Return the [X, Y] coordinate for the center point of the cell that contains the specified text.  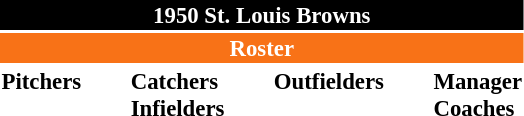
Roster [262, 48]
1950 St. Louis Browns [262, 15]
